Determine the (X, Y) coordinate at the center of the cell enclosing the given text.  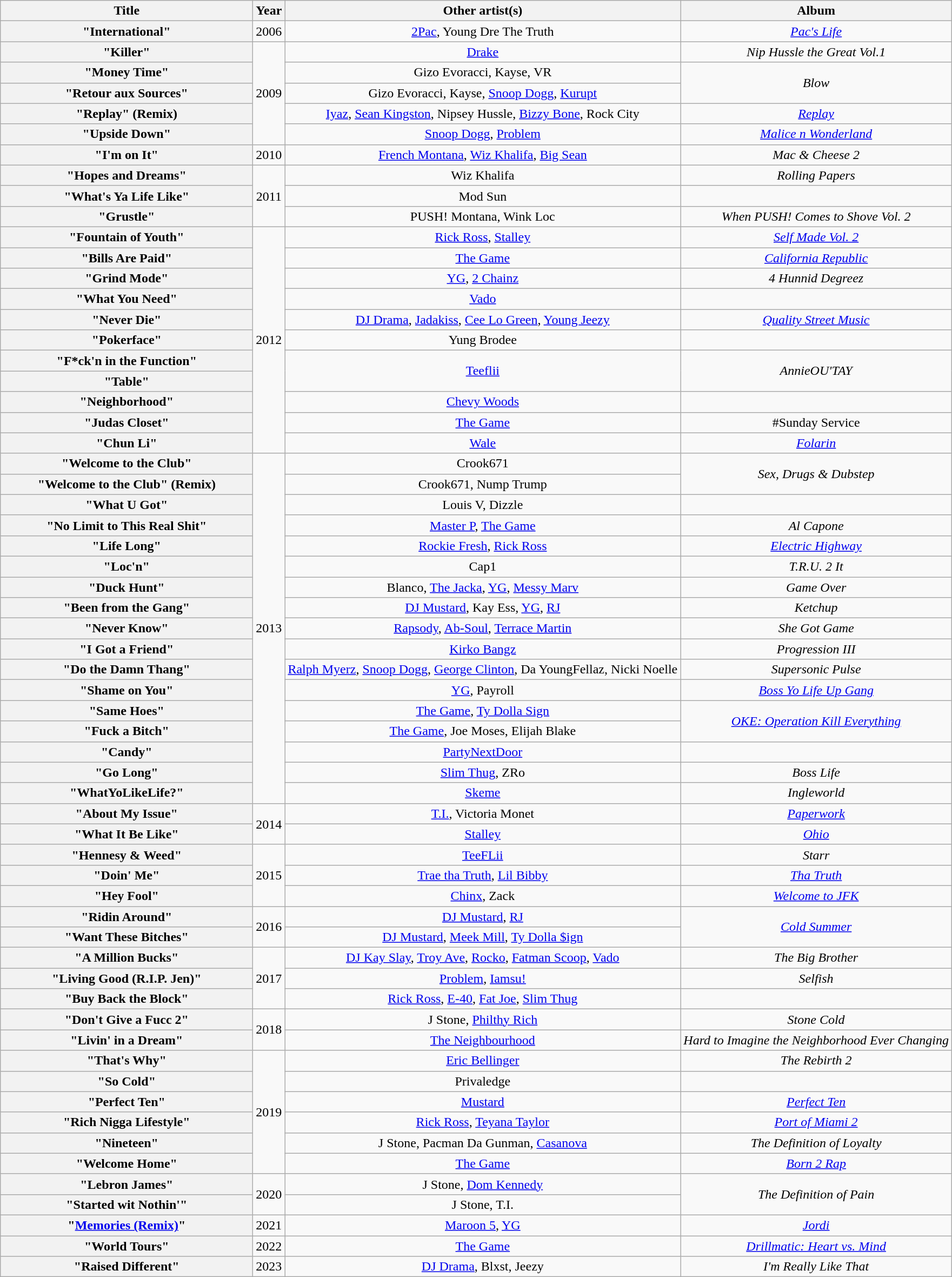
T.I., Victoria Monet (483, 813)
Crook671, Nump Trump (483, 484)
2016 (269, 927)
4 Hunnid Degreez (816, 279)
"Don't Give a Fucc 2" (127, 1020)
Stone Cold (816, 1020)
"Bills Are Paid" (127, 258)
"No Limit to This Real Shit" (127, 525)
"I Got a Friend" (127, 649)
"Money Time" (127, 72)
"What It Be Like" (127, 834)
"Lebron James" (127, 1184)
"Loc'n" (127, 566)
DJ Drama, Blxst, Jeezy (483, 1267)
"What You Need" (127, 299)
"Pokerface" (127, 340)
Crook671 (483, 464)
2020 (269, 1194)
Perfect Ten (816, 1102)
Mustard (483, 1102)
Drillmatic: Heart vs. Mind (816, 1246)
"Chun Li" (127, 443)
"World Tours" (127, 1246)
"Grustle" (127, 216)
DJ Mustard, Kay Ess, YG, RJ (483, 608)
"What's Ya Life Like" (127, 196)
"Rich Nigga Lifestyle" (127, 1122)
Al Capone (816, 525)
Blanco, The Jacka, YG, Messy Marv (483, 587)
Louis V, Dizzle (483, 505)
"Welcome to the Club" (Remix) (127, 484)
DJ Drama, Jadakiss, Cee Lo Green, Young Jeezy (483, 320)
"Livin' in a Dream" (127, 1040)
"Never Die" (127, 320)
Gizo Evoracci, Kayse, VR (483, 72)
The Rebirth 2 (816, 1061)
2017 (269, 978)
Welcome to JFK (816, 896)
Self Made Vol. 2 (816, 237)
Jordi (816, 1225)
"Table" (127, 381)
Wale (483, 443)
Title (127, 11)
Progression III (816, 649)
2022 (269, 1246)
"F*ck'n in the Function" (127, 361)
Rolling Papers (816, 175)
YG, 2 Chainz (483, 279)
The Game, Joe Moses, Elijah Blake (483, 731)
Chevy Woods (483, 402)
J Stone, Philthy Rich (483, 1020)
Ohio (816, 834)
"Nineteen" (127, 1143)
The Definition of Pain (816, 1194)
Year (269, 11)
"Perfect Ten" (127, 1102)
Paperwork (816, 813)
Iyaz, Sean Kingston, Nipsey Hussle, Bizzy Bone, Rock City (483, 114)
"Welcome to the Club" (127, 464)
2011 (269, 196)
2021 (269, 1225)
"I'm on It" (127, 155)
"Want These Bitches" (127, 937)
PUSH! Montana, Wink Loc (483, 216)
California Republic (816, 258)
Rapsody, Ab-Soul, Terrace Martin (483, 628)
"That's Why" (127, 1061)
"About My Issue" (127, 813)
Snoop Dogg, Problem (483, 134)
Selfish (816, 978)
Rick Ross, E-40, Fat Joe, Slim Thug (483, 999)
Slim Thug, ZRo (483, 772)
Mac & Cheese 2 (816, 155)
Rockie Fresh, Rick Ross (483, 546)
2Pac, Young Dre The Truth (483, 31)
Cold Summer (816, 927)
Quality Street Music (816, 320)
"So Cold" (127, 1081)
YG, Payroll (483, 690)
AnnieOU'TAY (816, 371)
"Shame on You" (127, 690)
Gizo Evoracci, Kayse, Snoop Dogg, Kurupt (483, 93)
Mod Sun (483, 196)
"A Million Bucks" (127, 958)
"Never Know" (127, 628)
"Started wit Nothin'" (127, 1205)
Boss Life (816, 772)
Folarin (816, 443)
"Raised Different" (127, 1267)
"WhatYoLikeLife?" (127, 793)
"Grind Mode" (127, 279)
"Living Good (R.I.P. Jen)" (127, 978)
2019 (269, 1112)
The Definition of Loyalty (816, 1143)
Supersonic Pulse (816, 670)
"Candy" (127, 752)
"Neighborhood" (127, 402)
The Neighbourhood (483, 1040)
"Welcome Home" (127, 1163)
J Stone, T.I. (483, 1205)
"Replay" (Remix) (127, 114)
TeeFLii (483, 855)
The Game, Ty Dolla Sign (483, 711)
Maroon 5, YG (483, 1225)
"Duck Hunt" (127, 587)
Born 2 Rap (816, 1163)
She Got Game (816, 628)
Chinx, Zack (483, 896)
Cap1 (483, 566)
Pac's Life (816, 31)
Eric Bellinger (483, 1061)
Hard to Imagine the Neighborhood Ever Changing (816, 1040)
Stalley (483, 834)
Drake (483, 52)
Ingleworld (816, 793)
"Ridin Around" (127, 917)
2006 (269, 31)
DJ Mustard, RJ (483, 917)
Kirko Bangz (483, 649)
Skeme (483, 793)
Port of Miami 2 (816, 1122)
The Big Brother (816, 958)
2023 (269, 1267)
2012 (269, 340)
Electric Highway (816, 546)
2009 (269, 93)
"Fountain of Youth" (127, 237)
#Sunday Service (816, 422)
Yung Brodee (483, 340)
"Killer" (127, 52)
Ralph Myerz, Snoop Dogg, George Clinton, Da YoungFellaz, Nicki Noelle (483, 670)
"Retour aux Sources" (127, 93)
Starr (816, 855)
"Do the Damn Thang" (127, 670)
"Been from the Gang" (127, 608)
Vado (483, 299)
"Go Long" (127, 772)
T.R.U. 2 It (816, 566)
Wiz Khalifa (483, 175)
J Stone, Dom Kennedy (483, 1184)
Blow (816, 83)
Album (816, 11)
Tha Truth (816, 875)
Boss Yo Life Up Gang (816, 690)
"Same Hoes" (127, 711)
2015 (269, 875)
"Hennesy & Weed" (127, 855)
"Life Long" (127, 546)
"Hey Fool" (127, 896)
Privaledge (483, 1081)
Other artist(s) (483, 11)
Teeflii (483, 371)
Trae tha Truth, Lil Bibby (483, 875)
2014 (269, 824)
"Buy Back the Block" (127, 999)
"Hopes and Dreams" (127, 175)
French Montana, Wiz Khalifa, Big Sean (483, 155)
When PUSH! Comes to Shove Vol. 2 (816, 216)
OKE: Operation Kill Everything (816, 721)
J Stone, Pacman Da Gunman, Casanova (483, 1143)
Ketchup (816, 608)
DJ Mustard, Meek Mill, Ty Dolla $ign (483, 937)
"Upside Down" (127, 134)
Malice n Wonderland (816, 134)
"International" (127, 31)
Rick Ross, Teyana Taylor (483, 1122)
Master P, The Game (483, 525)
Nip Hussle the Great Vol.1 (816, 52)
Problem, Iamsu! (483, 978)
PartyNextDoor (483, 752)
"Judas Closet" (127, 422)
"Doin' Me" (127, 875)
2018 (269, 1030)
"What U Got" (127, 505)
2013 (269, 628)
DJ Kay Slay, Troy Ave, Rocko, Fatman Scoop, Vado (483, 958)
2010 (269, 155)
Sex, Drugs & Dubstep (816, 474)
Rick Ross, Stalley (483, 237)
"Memories (Remix)" (127, 1225)
I'm Really Like That (816, 1267)
"Fuck a Bitch" (127, 731)
Game Over (816, 587)
Replay (816, 114)
